Scan for the cell matching the given text and deliver its (X, Y) coordinate at center. 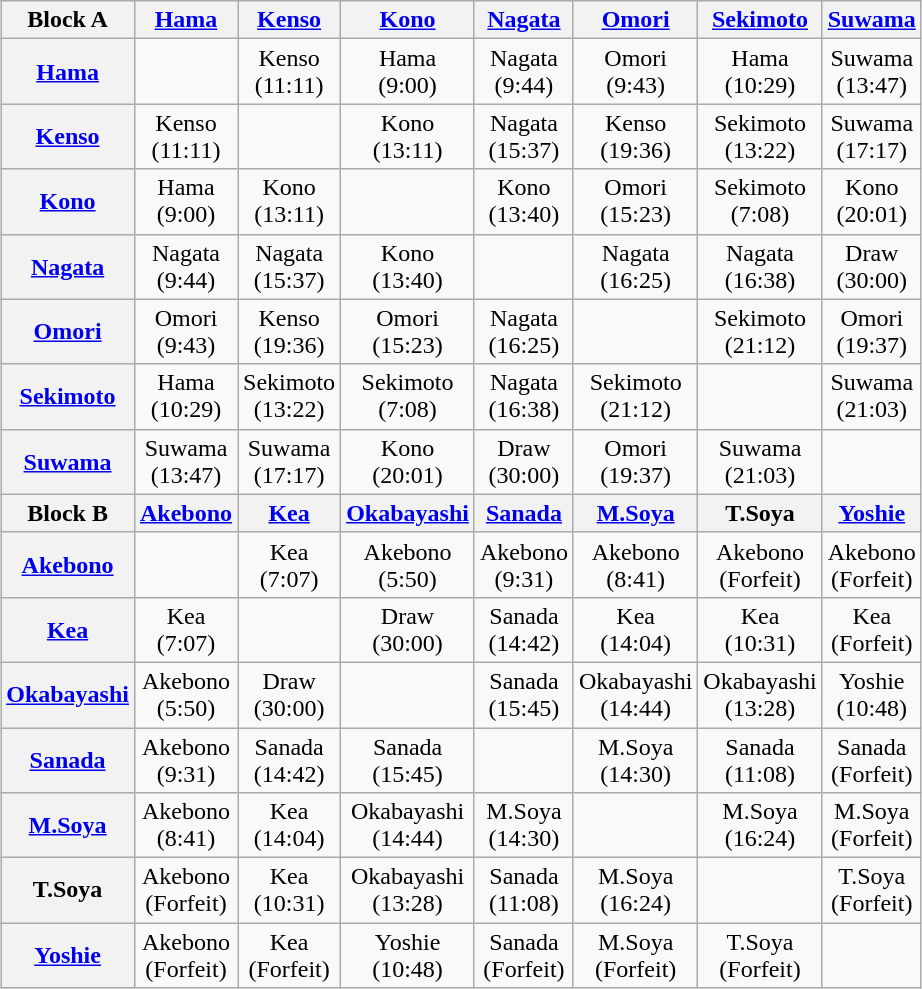
Block A (68, 20)
Block B (68, 513)
